Detect which cell encompasses the target text, then output its [X, Y] center coordinate. 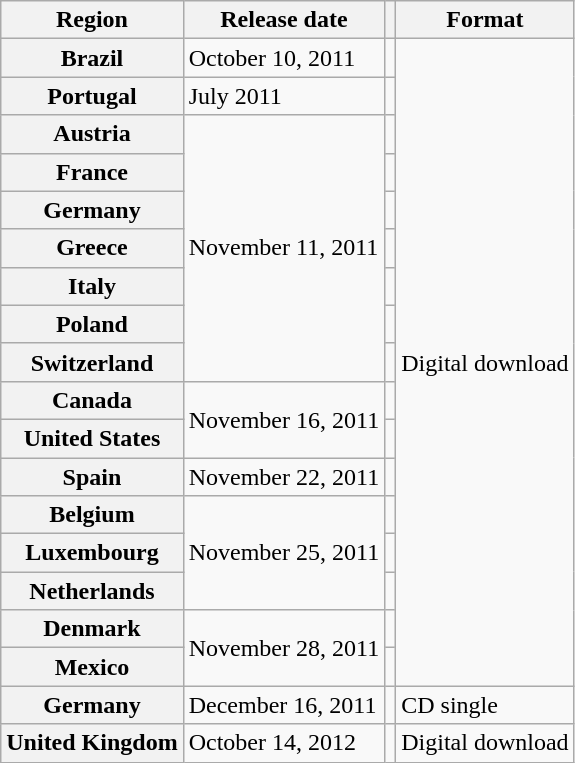
Format [485, 20]
Brazil [92, 58]
Spain [92, 477]
Netherlands [92, 591]
CD single [485, 705]
United States [92, 438]
Release date [284, 20]
November 25, 2011 [284, 553]
November 16, 2011 [284, 419]
United Kingdom [92, 743]
Switzerland [92, 362]
Mexico [92, 667]
Poland [92, 324]
France [92, 172]
Luxembourg [92, 553]
Region [92, 20]
November 11, 2011 [284, 248]
Greece [92, 248]
December 16, 2011 [284, 705]
November 28, 2011 [284, 648]
November 22, 2011 [284, 477]
October 14, 2012 [284, 743]
Austria [92, 134]
July 2011 [284, 96]
Portugal [92, 96]
Belgium [92, 515]
October 10, 2011 [284, 58]
Canada [92, 400]
Italy [92, 286]
Denmark [92, 629]
